Output the [x, y] coordinate of the center of the cell containing the given text.  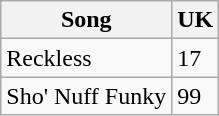
99 [196, 96]
Song [86, 20]
UK [196, 20]
17 [196, 58]
Sho' Nuff Funky [86, 96]
Reckless [86, 58]
